From the cell containing the given text, extract its center point as [X, Y] coordinate. 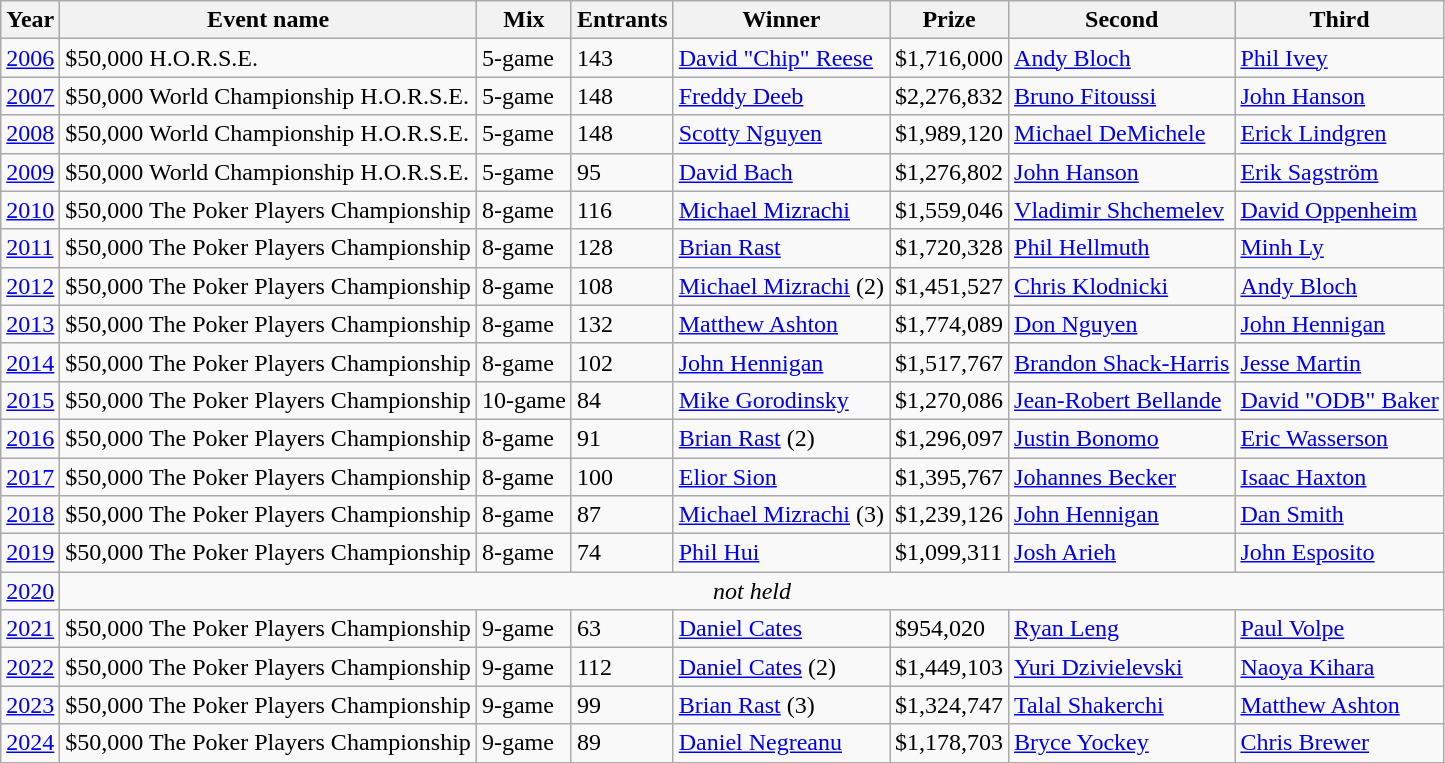
Event name [268, 20]
Michael Mizrachi [781, 210]
2016 [30, 438]
Phil Hellmuth [1122, 248]
Johannes Becker [1122, 477]
2008 [30, 134]
Third [1340, 20]
Chris Klodnicki [1122, 286]
$1,324,747 [950, 705]
2010 [30, 210]
$1,276,802 [950, 172]
Naoya Kihara [1340, 667]
132 [622, 324]
74 [622, 553]
2017 [30, 477]
$1,517,767 [950, 362]
Isaac Haxton [1340, 477]
Freddy Deeb [781, 96]
David "ODB" Baker [1340, 400]
$1,270,086 [950, 400]
2013 [30, 324]
2018 [30, 515]
2020 [30, 591]
$2,276,832 [950, 96]
63 [622, 629]
Jesse Martin [1340, 362]
Second [1122, 20]
2015 [30, 400]
not held [752, 591]
$1,449,103 [950, 667]
2024 [30, 743]
Michael Mizrachi (3) [781, 515]
Michael Mizrachi (2) [781, 286]
$1,178,703 [950, 743]
Mike Gorodinsky [781, 400]
Brian Rast [781, 248]
Scotty Nguyen [781, 134]
Jean-Robert Bellande [1122, 400]
$1,451,527 [950, 286]
95 [622, 172]
$1,774,089 [950, 324]
Erick Lindgren [1340, 134]
Daniel Cates [781, 629]
Ryan Leng [1122, 629]
Winner [781, 20]
Daniel Negreanu [781, 743]
$1,989,120 [950, 134]
Phil Ivey [1340, 58]
87 [622, 515]
84 [622, 400]
2022 [30, 667]
2011 [30, 248]
Brandon Shack-Harris [1122, 362]
91 [622, 438]
2012 [30, 286]
2009 [30, 172]
Talal Shakerchi [1122, 705]
Brian Rast (3) [781, 705]
2007 [30, 96]
108 [622, 286]
Yuri Dzivielevski [1122, 667]
100 [622, 477]
2014 [30, 362]
2021 [30, 629]
Brian Rast (2) [781, 438]
Paul Volpe [1340, 629]
$1,099,311 [950, 553]
Bryce Yockey [1122, 743]
Eric Wasserson [1340, 438]
89 [622, 743]
$1,296,097 [950, 438]
Vladimir Shchemelev [1122, 210]
10-game [524, 400]
2006 [30, 58]
$1,239,126 [950, 515]
John Esposito [1340, 553]
$954,020 [950, 629]
2019 [30, 553]
Entrants [622, 20]
99 [622, 705]
116 [622, 210]
Erik Sagström [1340, 172]
David Bach [781, 172]
Year [30, 20]
Minh Ly [1340, 248]
2023 [30, 705]
143 [622, 58]
112 [622, 667]
Josh Arieh [1122, 553]
Prize [950, 20]
Bruno Fitoussi [1122, 96]
$50,000 H.O.R.S.E. [268, 58]
128 [622, 248]
$1,559,046 [950, 210]
$1,720,328 [950, 248]
David "Chip" Reese [781, 58]
$1,395,767 [950, 477]
Daniel Cates (2) [781, 667]
Michael DeMichele [1122, 134]
Elior Sion [781, 477]
102 [622, 362]
Dan Smith [1340, 515]
David Oppenheim [1340, 210]
$1,716,000 [950, 58]
Phil Hui [781, 553]
Don Nguyen [1122, 324]
Mix [524, 20]
Justin Bonomo [1122, 438]
Chris Brewer [1340, 743]
